Output the (x, y) coordinate of the center of the cell containing the given text.  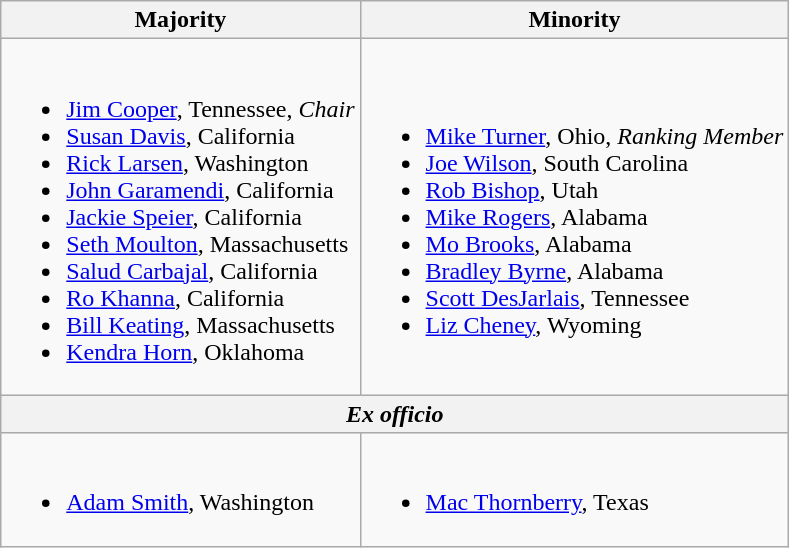
Mac Thornberry, Texas (574, 490)
Adam Smith, Washington (180, 490)
Majority (180, 20)
Minority (574, 20)
Ex officio (395, 414)
